Detect which cell encompasses the target text, then output its (x, y) center coordinate. 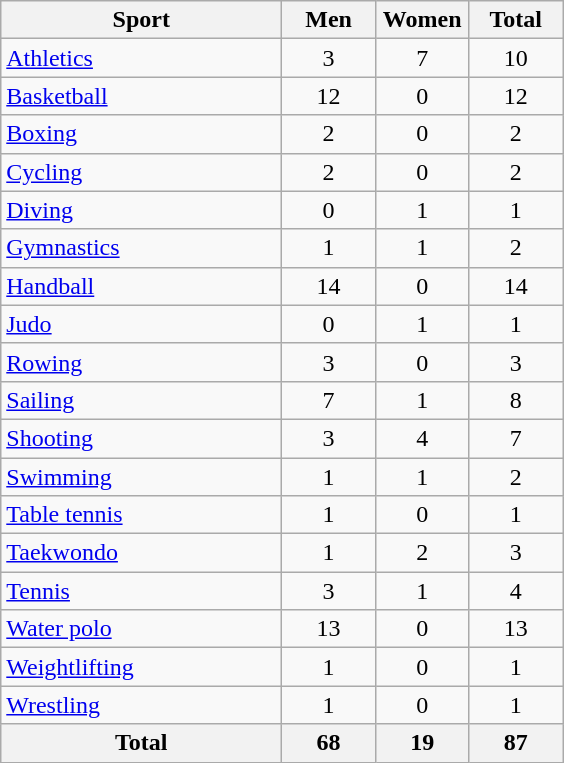
Handball (142, 286)
Taekwondo (142, 553)
Basketball (142, 96)
Diving (142, 210)
Women (422, 20)
Gymnastics (142, 248)
Weightlifting (142, 667)
Men (329, 20)
Water polo (142, 629)
Athletics (142, 58)
Boxing (142, 134)
Cycling (142, 172)
Rowing (142, 362)
68 (329, 743)
Wrestling (142, 705)
19 (422, 743)
Shooting (142, 438)
Sport (142, 20)
8 (516, 400)
Judo (142, 324)
10 (516, 58)
Swimming (142, 477)
Table tennis (142, 515)
Sailing (142, 400)
Tennis (142, 591)
87 (516, 743)
